For the text-containing cell, return its midpoint in [x, y] coordinate format. 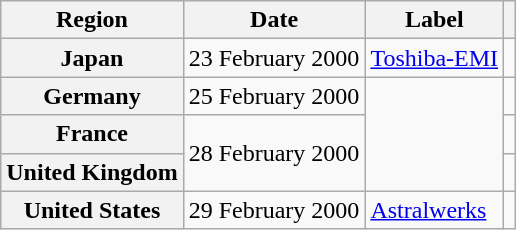
Region [92, 20]
23 February 2000 [274, 58]
Label [434, 20]
Japan [92, 58]
Germany [92, 96]
25 February 2000 [274, 96]
Date [274, 20]
29 February 2000 [274, 210]
Toshiba-EMI [434, 58]
France [92, 134]
28 February 2000 [274, 153]
United States [92, 210]
United Kingdom [92, 172]
Astralwerks [434, 210]
